Detect which cell encompasses the target text, then output its (X, Y) center coordinate. 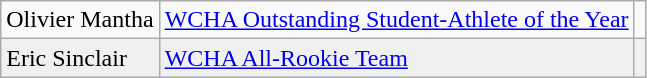
WCHA Outstanding Student-Athlete of the Year (396, 20)
Eric Sinclair (80, 58)
Olivier Mantha (80, 20)
WCHA All-Rookie Team (396, 58)
